Extract the (x, y) coordinate from the center of the cell holding the provided text.  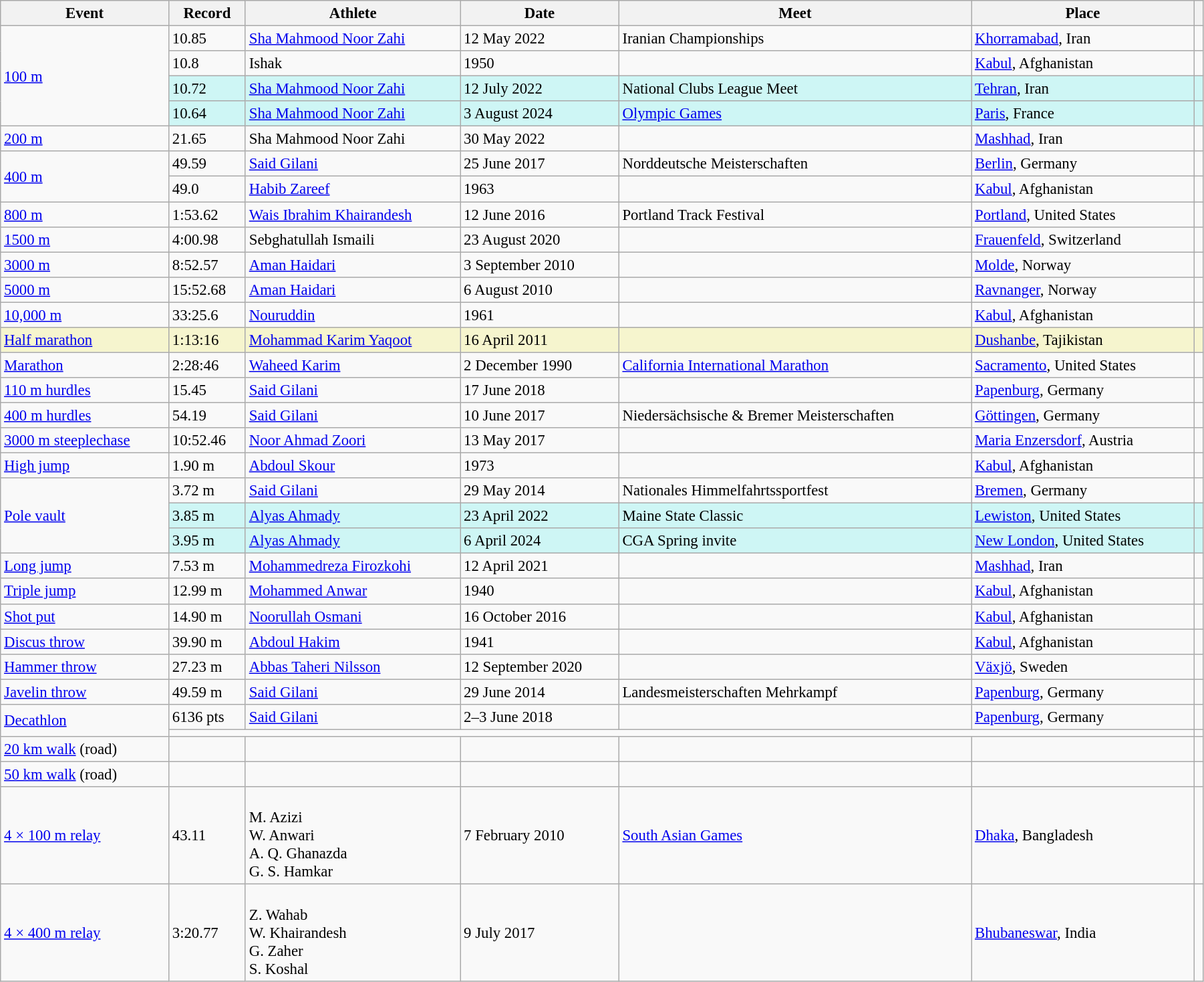
10:52.46 (207, 441)
12.99 m (207, 592)
6 April 2024 (540, 541)
16 April 2011 (540, 340)
23 April 2022 (540, 516)
Dhaka, Bangladesh (1082, 836)
1961 (540, 315)
110 m hurdles (85, 390)
Nouruddin (353, 315)
Noor Ahmad Zoori (353, 441)
Olympic Games (795, 114)
7.53 m (207, 566)
29 May 2014 (540, 491)
25 June 2017 (540, 164)
49.59 m (207, 692)
Discus throw (85, 642)
Frauenfeld, Switzerland (1082, 239)
2–3 June 2018 (540, 717)
Javelin throw (85, 692)
Göttingen, Germany (1082, 415)
16 October 2016 (540, 616)
Sebghatullah Ismaili (353, 239)
12 April 2021 (540, 566)
Ravnanger, Norway (1082, 289)
50 km walk (road) (85, 774)
43.11 (207, 836)
1500 m (85, 239)
3.85 m (207, 516)
33:25.6 (207, 315)
Pole vault (85, 516)
800 m (85, 215)
3000 m (85, 265)
12 July 2022 (540, 89)
3.95 m (207, 541)
4 × 400 m relay (85, 933)
South Asian Games (795, 836)
10.72 (207, 89)
10 June 2017 (540, 415)
3000 m steeplechase (85, 441)
M. AziziW. AnwariA. Q. GhanazdaG. S. Hamkar (353, 836)
49.59 (207, 164)
Paris, France (1082, 114)
Shot put (85, 616)
Lewiston, United States (1082, 516)
1941 (540, 642)
23 August 2020 (540, 239)
3:20.77 (207, 933)
Habib Zareef (353, 189)
Abdoul Hakim (353, 642)
Noorullah Osmani (353, 616)
2:28:46 (207, 365)
12 September 2020 (540, 666)
54.19 (207, 415)
Norddeutsche Meisterschaften (795, 164)
12 May 2022 (540, 39)
6 August 2010 (540, 289)
Bremen, Germany (1082, 491)
Wais Ibrahim Khairandesh (353, 215)
100 m (85, 76)
Sacramento, United States (1082, 365)
10.85 (207, 39)
National Clubs League Meet (795, 89)
4 × 100 m relay (85, 836)
2 December 1990 (540, 365)
Abbas Taheri Nilsson (353, 666)
Nationales Himmelfahrtssportfest (795, 491)
New London, United States (1082, 541)
400 m hurdles (85, 415)
1973 (540, 466)
400 m (85, 176)
Niedersächsische & Bremer Meisterschaften (795, 415)
1.90 m (207, 466)
CGA Spring invite (795, 541)
7 February 2010 (540, 836)
27.23 m (207, 666)
15.45 (207, 390)
10.64 (207, 114)
Hammer throw (85, 666)
1940 (540, 592)
Bhubaneswar, India (1082, 933)
4:00.98 (207, 239)
9 July 2017 (540, 933)
Berlin, Germany (1082, 164)
6136 pts (207, 717)
20 km walk (road) (85, 749)
Place (1082, 13)
Molde, Norway (1082, 265)
Växjö, Sweden (1082, 666)
High jump (85, 466)
10,000 m (85, 315)
200 m (85, 139)
3 August 2024 (540, 114)
Landesmeisterschaften Mehrkampf (795, 692)
12 June 2016 (540, 215)
Portland, United States (1082, 215)
Event (85, 13)
Mohammed Anwar (353, 592)
Record (207, 13)
Marathon (85, 365)
5000 m (85, 289)
Maine State Classic (795, 516)
Mohammad Karim Yaqoot (353, 340)
Tehran, Iran (1082, 89)
Athlete (353, 13)
California International Marathon (795, 365)
Abdoul Skour (353, 466)
29 June 2014 (540, 692)
Ishak (353, 64)
Half marathon (85, 340)
Meet (795, 13)
3.72 m (207, 491)
Date (540, 13)
Iranian Championships (795, 39)
10.8 (207, 64)
Portland Track Festival (795, 215)
17 June 2018 (540, 390)
49.0 (207, 189)
3 September 2010 (540, 265)
Waheed Karim (353, 365)
8:52.57 (207, 265)
14.90 m (207, 616)
Decathlon (85, 721)
Khorramabad, Iran (1082, 39)
Z. WahabW. KhairandeshG. ZaherS. Koshal (353, 933)
15:52.68 (207, 289)
39.90 m (207, 642)
13 May 2017 (540, 441)
Mohammedreza Firozkohi (353, 566)
21.65 (207, 139)
Long jump (85, 566)
Maria Enzersdorf, Austria (1082, 441)
1963 (540, 189)
Dushanbe, Tajikistan (1082, 340)
1:53.62 (207, 215)
Triple jump (85, 592)
30 May 2022 (540, 139)
1950 (540, 64)
1:13:16 (207, 340)
